Provide the [x, y] coordinate of the cell's center where the given text is located.  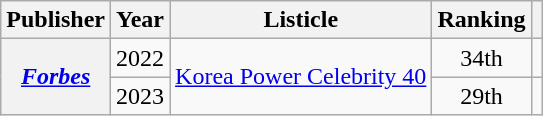
2022 [140, 58]
Ranking [482, 20]
29th [482, 96]
Korea Power Celebrity 40 [301, 77]
Listicle [301, 20]
Forbes [56, 77]
Year [140, 20]
Publisher [56, 20]
34th [482, 58]
2023 [140, 96]
